For the text-containing cell, return its midpoint in (x, y) coordinate format. 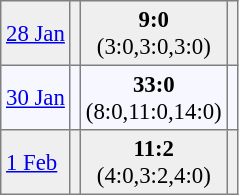
33:0(8:0,11:0,14:0) (154, 97)
28 Jan (36, 33)
30 Jan (36, 97)
9:0(3:0,3:0,3:0) (154, 33)
1 Feb (36, 162)
11:2(4:0,3:2,4:0) (154, 162)
